Find where the given text appears and provide that cell's center as (x, y) coordinate. 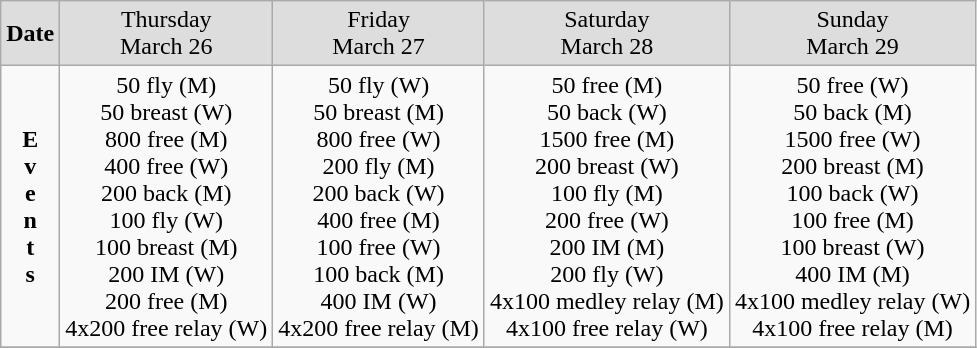
Sunday March 29 (852, 34)
Friday March 27 (379, 34)
50 fly (W) 50 breast (M) 800 free (W) 200 fly (M) 200 back (W) 400 free (M) 100 free (W) 100 back (M) 400 IM (W) 4x200 free relay (M) (379, 206)
50 fly (M) 50 breast (W) 800 free (M) 400 free (W) 200 back (M) 100 fly (W) 100 breast (M) 200 IM (W) 200 free (M) 4x200 free relay (W) (166, 206)
Saturday March 28 (606, 34)
Events (30, 206)
50 free (M) 50 back (W) 1500 free (M) 200 breast (W) 100 fly (M) 200 free (W) 200 IM (M) 200 fly (W) 4x100 medley relay (M) 4x100 free relay (W) (606, 206)
50 free (W) 50 back (M) 1500 free (W) 200 breast (M) 100 back (W) 100 free (M) 100 breast (W) 400 IM (M) 4x100 medley relay (W) 4x100 free relay (M) (852, 206)
Date (30, 34)
Thursday March 26 (166, 34)
